Find where the given text appears and provide that cell's center as (x, y) coordinate. 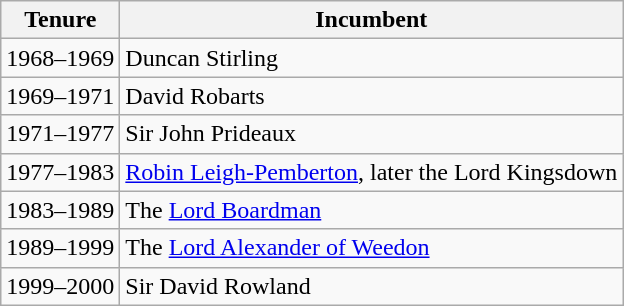
Robin Leigh-Pemberton, later the Lord Kingsdown (372, 172)
1971–1977 (60, 134)
The Lord Alexander of Weedon (372, 248)
David Robarts (372, 96)
Sir John Prideaux (372, 134)
1977–1983 (60, 172)
Tenure (60, 20)
Duncan Stirling (372, 58)
1968–1969 (60, 58)
The Lord Boardman (372, 210)
Sir David Rowland (372, 286)
1989–1999 (60, 248)
1969–1971 (60, 96)
Incumbent (372, 20)
1999–2000 (60, 286)
1983–1989 (60, 210)
